Locate the cell with the specified text and output its [X, Y] center coordinate. 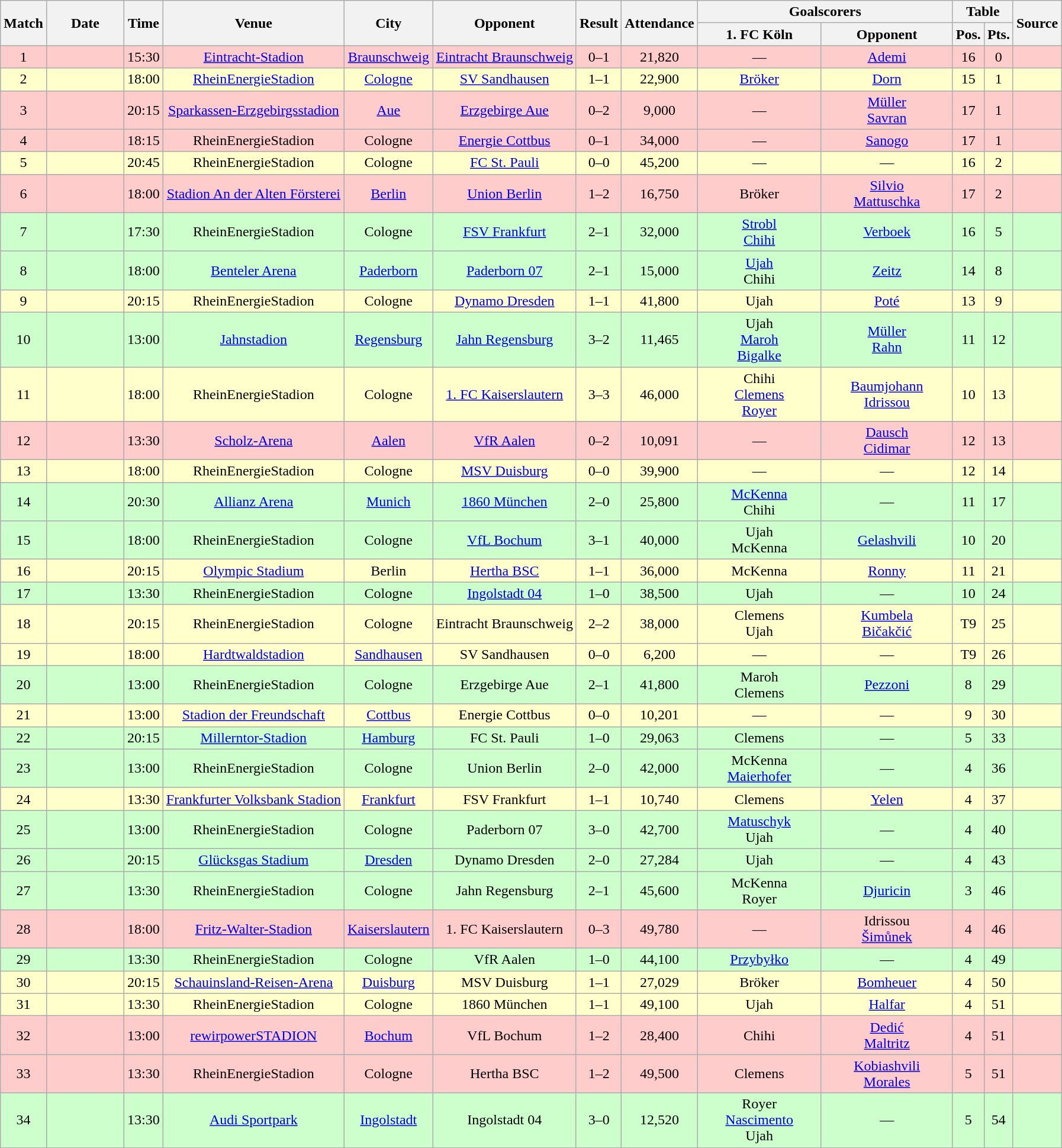
34,000 [659, 140]
28 [24, 930]
Sandhausen [388, 654]
Djuricin [887, 890]
Source [1037, 23]
44,100 [659, 960]
Scholz-Arena [253, 440]
Aue [388, 110]
Stadion der Freundschaft [253, 715]
28,400 [659, 1035]
Ujah McKenna [759, 540]
Pts. [998, 34]
Table [983, 12]
Jahnstadion [253, 339]
Ingolstadt [388, 1120]
49,500 [659, 1074]
Kobiashvili Morales [887, 1074]
27,029 [659, 982]
Dresden [388, 860]
Paderborn [388, 270]
McKenna [759, 571]
27,284 [659, 860]
19 [24, 654]
Gelashvili [887, 540]
Frankfurt [388, 799]
Yelen [887, 799]
Ujah Maroh Bigalke [759, 339]
10,201 [659, 715]
12,520 [659, 1120]
0–3 [598, 930]
7 [24, 232]
Matuschyk Ujah [759, 829]
Ronny [887, 571]
Clemens Ujah [759, 624]
18 [24, 624]
16,750 [659, 193]
Müller Savran [887, 110]
31 [24, 1005]
2–2 [598, 624]
Sanogo [887, 140]
Zeitz [887, 270]
McKenna Royer [759, 890]
Ujah Chihi [759, 270]
50 [998, 982]
23 [24, 768]
54 [998, 1120]
0 [998, 57]
10,740 [659, 799]
Match [24, 23]
43 [998, 860]
22,900 [659, 79]
1. FC Köln [759, 34]
40,000 [659, 540]
Eintracht-Stadion [253, 57]
Müller Rahn [887, 339]
Poté [887, 301]
Aalen [388, 440]
42,000 [659, 768]
3–1 [598, 540]
Regensburg [388, 339]
49,100 [659, 1005]
Halfar [887, 1005]
Kumbela Bičakčić [887, 624]
Venue [253, 23]
Cottbus [388, 715]
Idrissou Šimůnek [887, 930]
3–3 [598, 394]
40 [998, 829]
42,700 [659, 829]
Hardtwaldstadion [253, 654]
Millerntor-Stadion [253, 738]
37 [998, 799]
Maroh Clemens [759, 684]
Dausch Cidimar [887, 440]
49 [998, 960]
Dedić Maltritz [887, 1035]
38,500 [659, 593]
17:30 [144, 232]
32 [24, 1035]
Stadion An der Alten Försterei [253, 193]
McKenna Chihi [759, 502]
21,820 [659, 57]
32,000 [659, 232]
Ademi [887, 57]
36,000 [659, 571]
36 [998, 768]
Pezzoni [887, 684]
rewirpowerSTADION [253, 1035]
11,465 [659, 339]
29,063 [659, 738]
18:15 [144, 140]
15,000 [659, 270]
Hamburg [388, 738]
Audi Sportpark [253, 1120]
Braunschweig [388, 57]
Olympic Stadium [253, 571]
Pos. [968, 34]
10,091 [659, 440]
Bomheuer [887, 982]
Przybyłko [759, 960]
Chihi [759, 1035]
Baumjohann Idrissou [887, 394]
Allianz Arena [253, 502]
Dorn [887, 79]
Royer Nascimento Ujah [759, 1120]
Chihi Clemens Royer [759, 394]
Strobl Chihi [759, 232]
34 [24, 1120]
Munich [388, 502]
Date [85, 23]
Duisburg [388, 982]
Time [144, 23]
39,900 [659, 471]
Attendance [659, 23]
25,800 [659, 502]
9,000 [659, 110]
22 [24, 738]
Silvio Mattuschka [887, 193]
49,780 [659, 930]
45,600 [659, 890]
Glücksgas Stadium [253, 860]
3–2 [598, 339]
6,200 [659, 654]
City [388, 23]
Fritz-Walter-Stadion [253, 930]
Result [598, 23]
20:45 [144, 163]
Schauinsland-Reisen-Arena [253, 982]
Kaiserslautern [388, 930]
20:30 [144, 502]
Bochum [388, 1035]
6 [24, 193]
Benteler Arena [253, 270]
Sparkassen-Erzgebirgsstadion [253, 110]
Verboek [887, 232]
46,000 [659, 394]
McKenna Maierhofer [759, 768]
Goalscorers [825, 12]
45,200 [659, 163]
27 [24, 890]
15:30 [144, 57]
Frankfurter Volksbank Stadion [253, 799]
38,000 [659, 624]
